Provide the [x, y] coordinate of the cell's center where the given text is located.  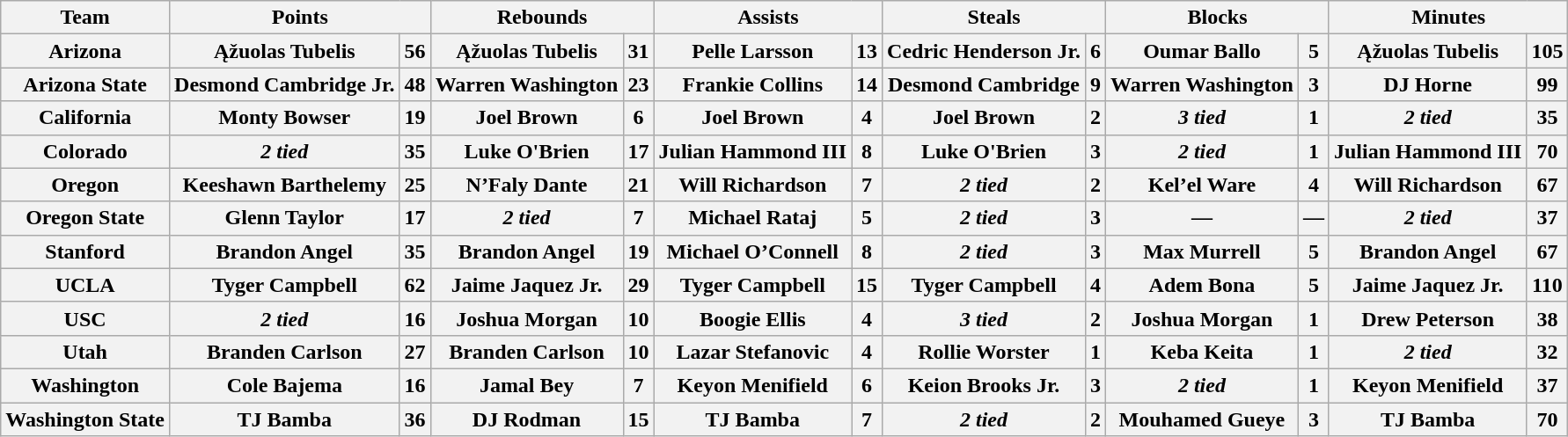
Colorado [85, 151]
48 [415, 84]
23 [639, 84]
29 [639, 285]
Rollie Worster [984, 352]
Arizona [85, 51]
Oregon State [85, 218]
Keba Keita [1202, 352]
Desmond Cambridge [984, 84]
Pelle Larsson [752, 51]
Keion Brooks Jr. [984, 385]
Keeshawn Barthelemy [285, 185]
Washington [85, 385]
Adem Bona [1202, 285]
― [1313, 218]
Arizona State [85, 84]
Blocks [1217, 18]
Max Murrell [1202, 251]
105 [1547, 51]
Assists [768, 18]
Rebounds [542, 18]
62 [415, 285]
USC [85, 318]
California [85, 118]
Cedric Henderson Jr. [984, 51]
14 [868, 84]
21 [639, 185]
Boogie Ellis [752, 318]
38 [1547, 318]
Michael O’Connell [752, 251]
25 [415, 185]
Monty Bowser [285, 118]
Jamal Bey [526, 385]
Utah [85, 352]
Cole Bajema [285, 385]
DJ Horne [1427, 84]
N’Faly Dante [526, 185]
36 [415, 419]
110 [1547, 285]
Desmond Cambridge Jr. [285, 84]
— [1202, 218]
Minutes [1448, 18]
Washington State [85, 419]
Mouhamed Gueye [1202, 419]
DJ Rodman [526, 419]
Lazar Stefanovic [752, 352]
Michael Rataj [752, 218]
Team [85, 18]
Glenn Taylor [285, 218]
27 [415, 352]
56 [415, 51]
Stanford [85, 251]
Points [301, 18]
31 [639, 51]
99 [1547, 84]
13 [868, 51]
9 [1095, 84]
32 [1547, 352]
Oregon [85, 185]
Kel’el Ware [1202, 185]
Steals [994, 18]
Frankie Collins [752, 84]
Drew Peterson [1427, 318]
UCLA [85, 285]
Oumar Ballo [1202, 51]
